Determine the (X, Y) coordinate at the center of the cell enclosing the given text.  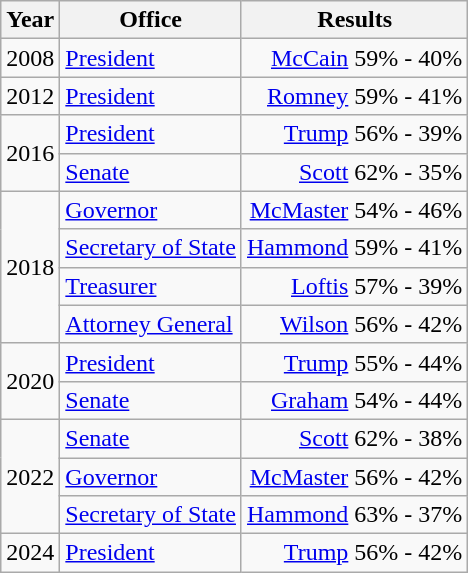
2020 (30, 381)
Year (30, 20)
Hammond 59% - 41% (354, 248)
Treasurer (151, 286)
2022 (30, 476)
Results (354, 20)
Loftis 57% - 39% (354, 286)
Scott 62% - 38% (354, 438)
Office (151, 20)
McCain 59% - 40% (354, 58)
McMaster 56% - 42% (354, 477)
Trump 56% - 42% (354, 553)
Trump 56% - 39% (354, 134)
Hammond 63% - 37% (354, 515)
Trump 55% - 44% (354, 362)
2024 (30, 553)
Scott 62% - 35% (354, 172)
2018 (30, 267)
2012 (30, 96)
Wilson 56% - 42% (354, 324)
2016 (30, 153)
Romney 59% - 41% (354, 96)
Graham 54% - 44% (354, 400)
Attorney General (151, 324)
2008 (30, 58)
McMaster 54% - 46% (354, 210)
